Provide the [X, Y] coordinate of the cell's center where the given text is located.  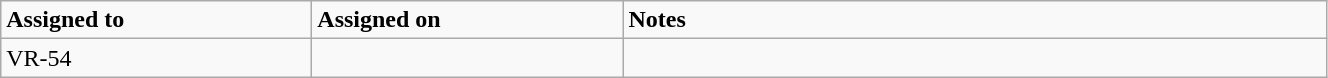
Notes [975, 20]
Assigned on [468, 20]
VR-54 [156, 58]
Assigned to [156, 20]
